Output the [x, y] coordinate of the center of the cell containing the given text.  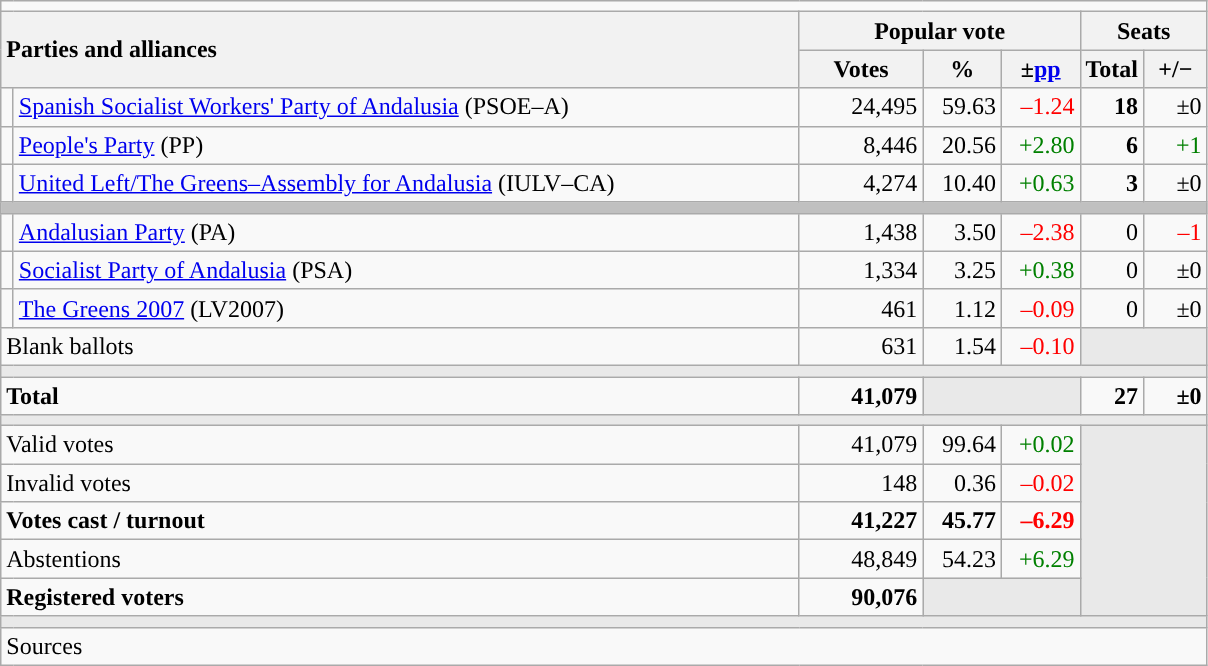
6 [1112, 145]
+2.80 [1040, 145]
+6.29 [1040, 559]
Andalusian Party (PA) [406, 232]
Sources [604, 646]
Popular vote [940, 31]
United Left/The Greens–Assembly for Andalusia (IULV–CA) [406, 183]
27 [1112, 395]
3 [1112, 183]
148 [861, 483]
0.36 [962, 483]
54.23 [962, 559]
Votes cast / turnout [400, 521]
90,076 [861, 597]
3.25 [962, 270]
Abstentions [400, 559]
The Greens 2007 (LV2007) [406, 308]
8,446 [861, 145]
% [962, 69]
99.64 [962, 445]
59.63 [962, 107]
45.77 [962, 521]
631 [861, 346]
Registered voters [400, 597]
+1 [1176, 145]
10.40 [962, 183]
Socialist Party of Andalusia (PSA) [406, 270]
Votes [861, 69]
People's Party (PP) [406, 145]
+/− [1176, 69]
3.50 [962, 232]
48,849 [861, 559]
–0.10 [1040, 346]
1.12 [962, 308]
–0.09 [1040, 308]
+0.02 [1040, 445]
+0.63 [1040, 183]
1,334 [861, 270]
Spanish Socialist Workers' Party of Andalusia (PSOE–A) [406, 107]
–1.24 [1040, 107]
±pp [1040, 69]
Blank ballots [400, 346]
–6.29 [1040, 521]
24,495 [861, 107]
20.56 [962, 145]
Invalid votes [400, 483]
+0.38 [1040, 270]
–2.38 [1040, 232]
–1 [1176, 232]
18 [1112, 107]
Seats [1144, 31]
461 [861, 308]
–0.02 [1040, 483]
1,438 [861, 232]
4,274 [861, 183]
Parties and alliances [400, 50]
41,227 [861, 521]
1.54 [962, 346]
Valid votes [400, 445]
